Locate the cell with the specified text and output its [x, y] center coordinate. 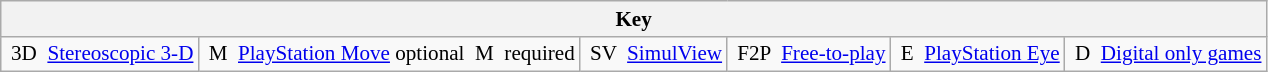
SV SimulView [654, 54]
3D Stereoscopic 3-D [100, 54]
Key [634, 18]
D Digital only games [1166, 54]
M PlayStation Move optional M required [388, 54]
E PlayStation Eye [977, 54]
F2P Free-to-play [808, 54]
